Provide the (X, Y) coordinate of the cell's center where the given text is located.  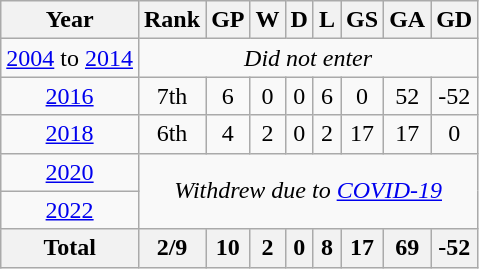
4 (228, 134)
D (299, 20)
Year (70, 20)
8 (326, 248)
52 (408, 96)
GP (228, 20)
7th (172, 96)
2/9 (172, 248)
2018 (70, 134)
GD (454, 20)
W (268, 20)
L (326, 20)
GS (362, 20)
Withdrew due to COVID-19 (308, 191)
Did not enter (308, 58)
GA (408, 20)
10 (228, 248)
Rank (172, 20)
2022 (70, 210)
2004 to 2014 (70, 58)
6th (172, 134)
Total (70, 248)
69 (408, 248)
2020 (70, 172)
2016 (70, 96)
